Identify which cell holds the provided text, then report its [X, Y] central coordinate. 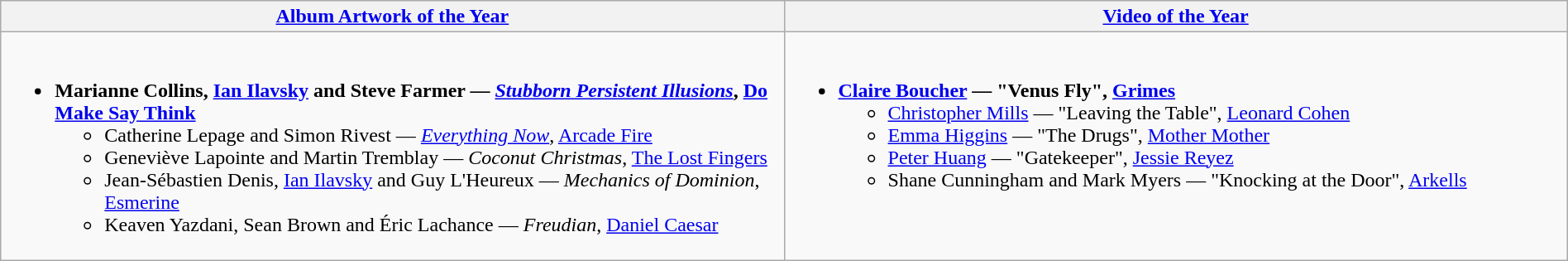
Video of the Year [1176, 17]
Album Artwork of the Year [392, 17]
